Return the [X, Y] coordinate for the center point of the cell that contains the specified text.  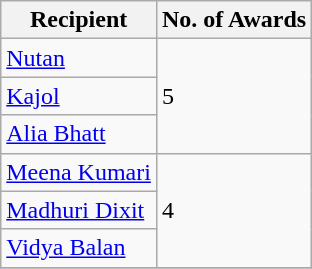
Kajol [79, 96]
Recipient [79, 20]
Alia Bhatt [79, 134]
Madhuri Dixit [79, 210]
Meena Kumari [79, 172]
5 [234, 96]
Nutan [79, 58]
No. of Awards [234, 20]
4 [234, 210]
Vidya Balan [79, 248]
